Pinpoint the cell where the given text exists, returning its [X, Y] midpoint coordinate. 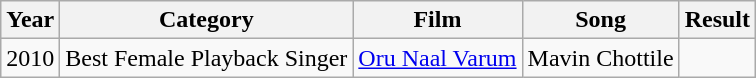
Year [30, 20]
Best Female Playback Singer [206, 58]
Song [600, 20]
Mavin Chottile [600, 58]
Film [438, 20]
Category [206, 20]
Result [717, 20]
Oru Naal Varum [438, 58]
2010 [30, 58]
